Determine the (x, y) coordinate at the center of the cell enclosing the given text.  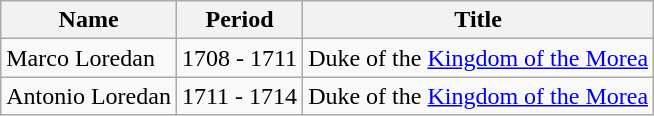
1711 - 1714 (239, 96)
Name (89, 20)
Period (239, 20)
Marco Loredan (89, 58)
1708 - 1711 (239, 58)
Title (478, 20)
Antonio Loredan (89, 96)
